Output the (x, y) coordinate of the center of the cell containing the given text.  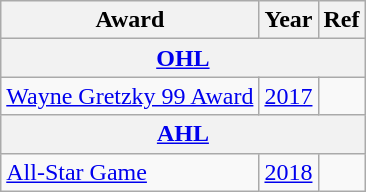
Award (130, 20)
Year (288, 20)
2017 (288, 96)
2018 (288, 172)
Ref (342, 20)
OHL (183, 58)
All-Star Game (130, 172)
Wayne Gretzky 99 Award (130, 96)
AHL (183, 134)
